Scan for the cell matching the given text and deliver its (x, y) coordinate at center. 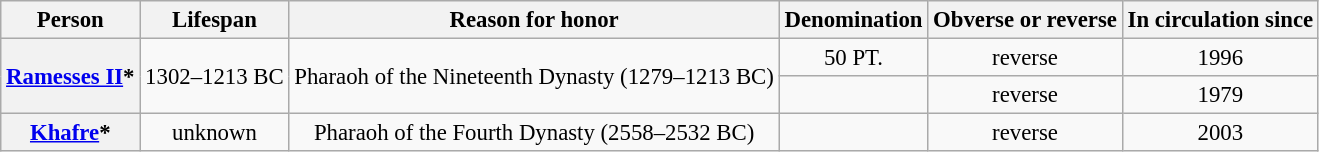
Obverse or reverse (1025, 20)
50 PT. (854, 58)
Khafre* (70, 133)
1979 (1220, 95)
unknown (214, 133)
1996 (1220, 58)
Ramesses II* (70, 76)
Person (70, 20)
Lifespan (214, 20)
Pharaoh of the Fourth Dynasty (2558–2532 BC) (534, 133)
1302–1213 BC (214, 76)
Pharaoh of the Nineteenth Dynasty (1279–1213 BC) (534, 76)
Denomination (854, 20)
2003 (1220, 133)
Reason for honor (534, 20)
In circulation since (1220, 20)
